Scan for the cell matching the given text and deliver its (x, y) coordinate at center. 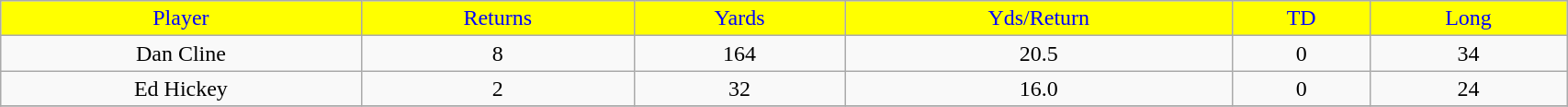
Ed Hickey (181, 89)
16.0 (1039, 89)
34 (1468, 53)
20.5 (1039, 53)
Yds/Return (1039, 18)
2 (498, 89)
Yards (740, 18)
Long (1468, 18)
Player (181, 18)
TD (1301, 18)
32 (740, 89)
24 (1468, 89)
8 (498, 53)
Dan Cline (181, 53)
164 (740, 53)
Returns (498, 18)
